Extract the [X, Y] coordinate from the center of the cell holding the provided text.  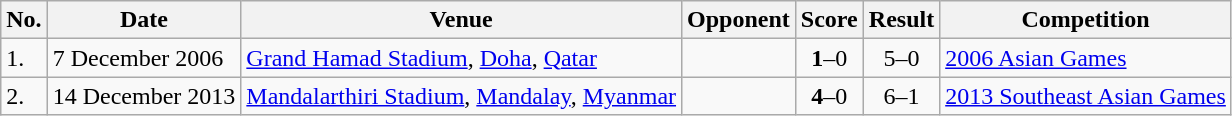
1–0 [829, 58]
Result [901, 20]
6–1 [901, 96]
5–0 [901, 58]
Score [829, 20]
Venue [462, 20]
Grand Hamad Stadium, Doha, Qatar [462, 58]
2013 Southeast Asian Games [1086, 96]
2006 Asian Games [1086, 58]
1. [24, 58]
Date [144, 20]
2. [24, 96]
Opponent [739, 20]
Competition [1086, 20]
14 December 2013 [144, 96]
Mandalarthiri Stadium, Mandalay, Myanmar [462, 96]
No. [24, 20]
4–0 [829, 96]
7 December 2006 [144, 58]
